For the text-containing cell, return its midpoint in (x, y) coordinate format. 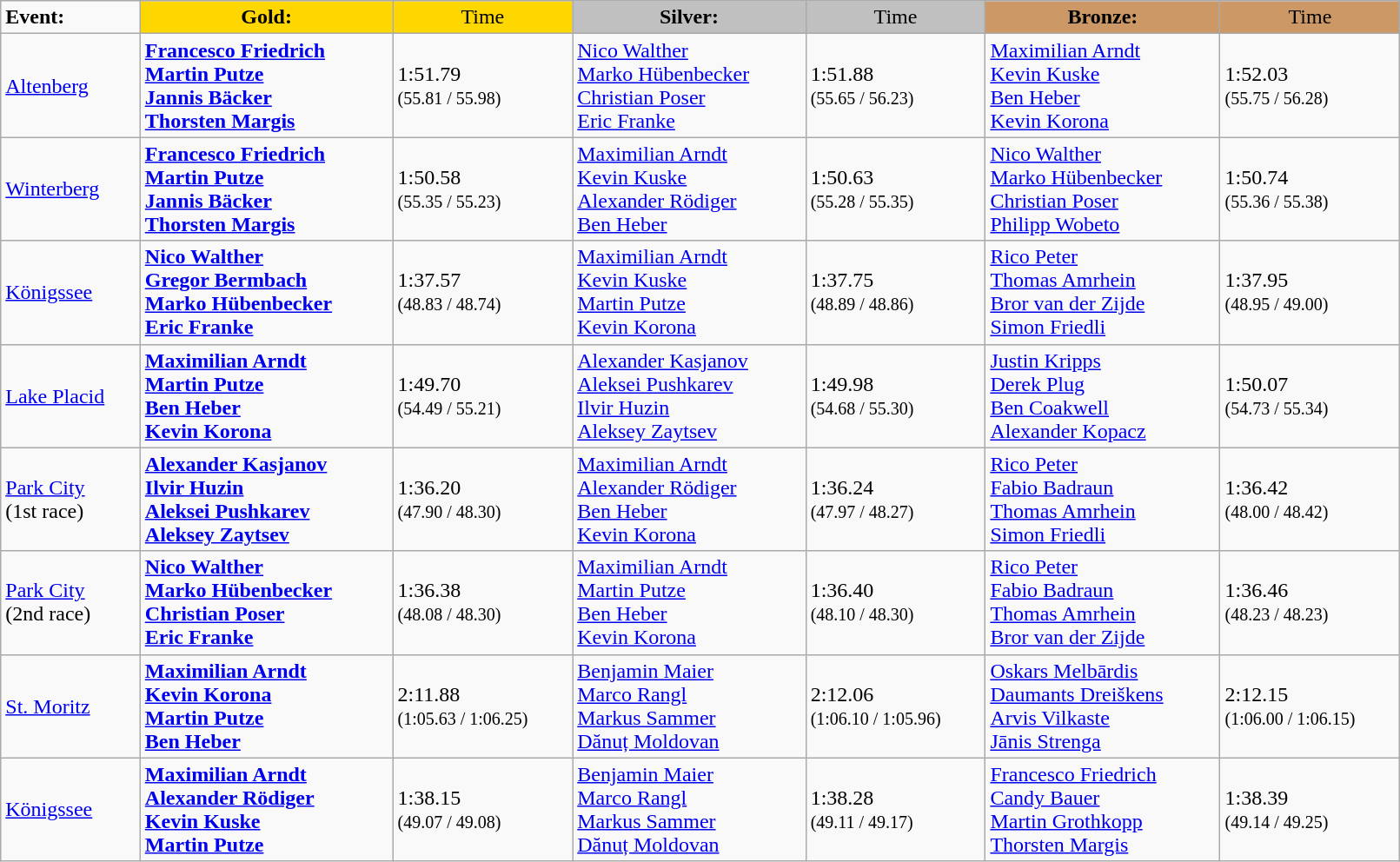
1:50.74(55.36 / 55.38) (1310, 189)
Alexander KasjanovIlvir HuzinAleksei PushkarevAleksey Zaytsev (266, 499)
Park City(2nd race) (71, 603)
1:37.57(48.83 / 48.74) (483, 292)
Justin KrippsDerek PlugBen CoakwellAlexander Kopacz (1103, 396)
Rico PeterThomas AmrheinBror van der ZijdeSimon Friedli (1103, 292)
Bronze: (1103, 17)
Altenberg (71, 85)
1:36.20(47.90 / 48.30) (483, 499)
1:36.38(48.08 / 48.30) (483, 603)
Maximilian ArndtAlexander RödigerKevin KuskeMartin Putze (266, 810)
1:50.07(54.73 / 55.34) (1310, 396)
1:37.95(48.95 / 49.00) (1310, 292)
Gold: (266, 17)
1:49.98(54.68 / 55.30) (895, 396)
Nico WaltherGregor BermbachMarko HübenbeckerEric Franke (266, 292)
1:36.40(48.10 / 48.30) (895, 603)
1:50.58(55.35 / 55.23) (483, 189)
1:36.24(47.97 / 48.27) (895, 499)
Alexander KasjanovAleksei PushkarevIlvir HuzinAleksey Zaytsev (689, 396)
Rico PeterFabio BadraunThomas AmrheinBror van der Zijde (1103, 603)
Nico WaltherMarko HübenbeckerChristian PoserPhilipp Wobeto (1103, 189)
1:52.03(55.75 / 56.28) (1310, 85)
Maximilian ArndtKevin KoronaMartin PutzeBen Heber (266, 706)
1:50.63(55.28 / 55.35) (895, 189)
Winterberg (71, 189)
Maximilian ArndtKevin KuskeMartin PutzeKevin Korona (689, 292)
1:38.28(49.11 / 49.17) (895, 810)
Lake Placid (71, 396)
2:12.06(1:06.10 / 1:05.96) (895, 706)
1:51.88(55.65 / 56.23) (895, 85)
Event: (71, 17)
Francesco FriedrichCandy BauerMartin GrothkoppThorsten Margis (1103, 810)
2:11.88(1:05.63 / 1:06.25) (483, 706)
Silver: (689, 17)
Maximilian ArndtAlexander RödigerBen HeberKevin Korona (689, 499)
1:51.79(55.81 / 55.98) (483, 85)
Maximilian ArndtKevin KuskeBen HeberKevin Korona (1103, 85)
1:49.70(54.49 / 55.21) (483, 396)
2:12.15(1:06.00 / 1:06.15) (1310, 706)
1:36.46(48.23 / 48.23) (1310, 603)
Rico PeterFabio BadraunThomas AmrheinSimon Friedli (1103, 499)
Park City(1st race) (71, 499)
1:38.15 (49.07 / 49.08) (483, 810)
1:36.42(48.00 / 48.42) (1310, 499)
St. Moritz (71, 706)
Maximilian ArndtKevin KuskeAlexander RödigerBen Heber (689, 189)
Oskars MelbārdisDaumants DreiškensArvis VilkasteJānis Strenga (1103, 706)
1:37.75(48.89 / 48.86) (895, 292)
1:38.39(49.14 / 49.25) (1310, 810)
